Return the [X, Y] coordinate for the center point of the cell that contains the specified text.  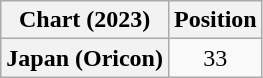
Japan (Oricon) [85, 58]
Position [215, 20]
33 [215, 58]
Chart (2023) [85, 20]
